Detect which cell encompasses the target text, then output its [x, y] center coordinate. 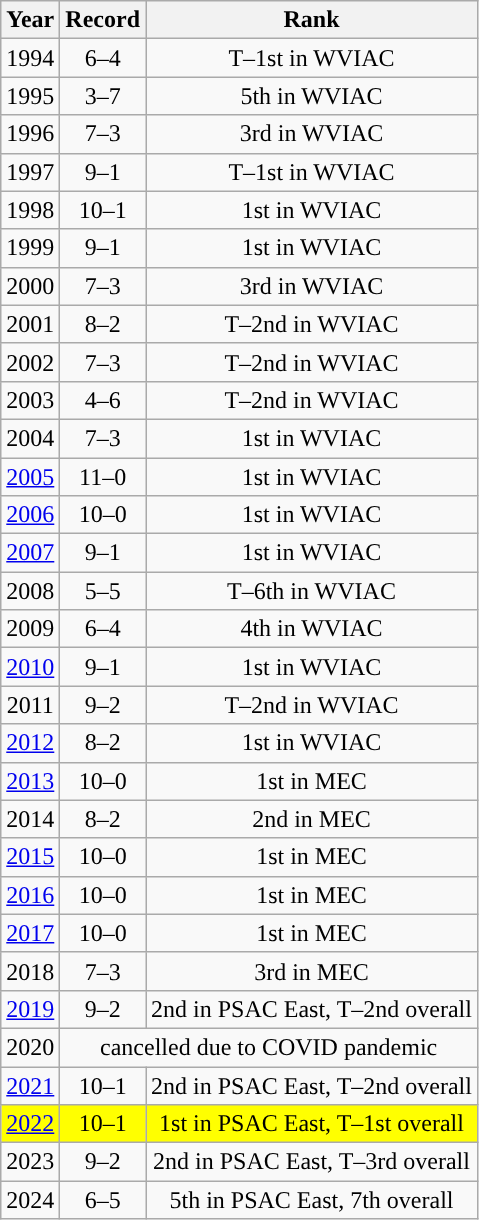
6–5 [103, 1200]
2nd in PSAC East, T–3rd overall [312, 1162]
1994 [30, 58]
cancelled due to COVID pandemic [269, 1047]
2019 [30, 1009]
11–0 [103, 477]
2023 [30, 1162]
Year [30, 20]
2010 [30, 667]
4th in WVIAC [312, 629]
5th in PSAC East, 7th overall [312, 1200]
4–6 [103, 400]
1996 [30, 134]
2000 [30, 286]
2001 [30, 324]
2008 [30, 591]
2006 [30, 515]
Rank [312, 20]
2022 [30, 1124]
2018 [30, 971]
2nd in MEC [312, 819]
T–6th in WVIAC [312, 591]
2009 [30, 629]
2011 [30, 705]
5–5 [103, 591]
2021 [30, 1085]
2013 [30, 781]
2020 [30, 1047]
2012 [30, 743]
2017 [30, 933]
1995 [30, 96]
1997 [30, 172]
2014 [30, 819]
1999 [30, 248]
1998 [30, 210]
3rd in MEC [312, 971]
2024 [30, 1200]
2005 [30, 477]
1st in PSAC East, T–1st overall [312, 1124]
2002 [30, 362]
2015 [30, 857]
2003 [30, 400]
Record [103, 20]
2007 [30, 553]
5th in WVIAC [312, 96]
2016 [30, 895]
2004 [30, 438]
3–7 [103, 96]
